Output the (x, y) coordinate of the center of the cell containing the given text.  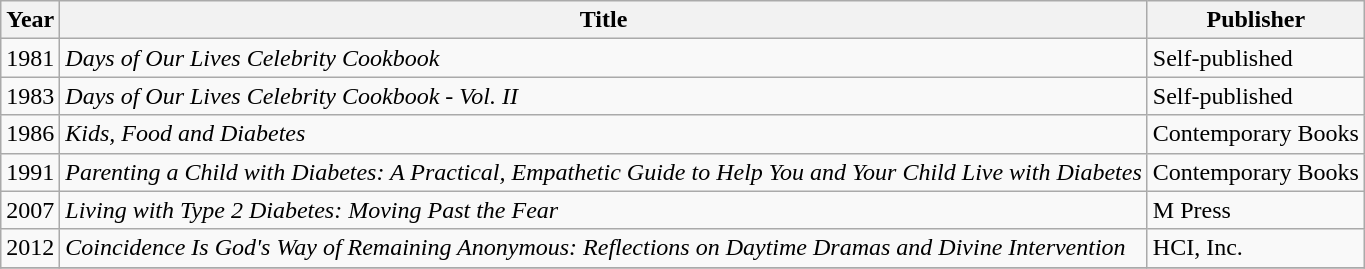
1983 (30, 96)
1986 (30, 134)
1991 (30, 172)
M Press (1256, 210)
Publisher (1256, 20)
Kids, Food and Diabetes (604, 134)
1981 (30, 58)
HCI, Inc. (1256, 248)
Living with Type 2 Diabetes: Moving Past the Fear (604, 210)
Days of Our Lives Celebrity Cookbook - Vol. II (604, 96)
Coincidence Is God's Way of Remaining Anonymous: Reflections on Daytime Dramas and Divine Intervention (604, 248)
Title (604, 20)
Days of Our Lives Celebrity Cookbook (604, 58)
Year (30, 20)
2007 (30, 210)
2012 (30, 248)
Parenting a Child with Diabetes: A Practical, Empathetic Guide to Help You and Your Child Live with Diabetes (604, 172)
